For the text-containing cell, return its midpoint in (x, y) coordinate format. 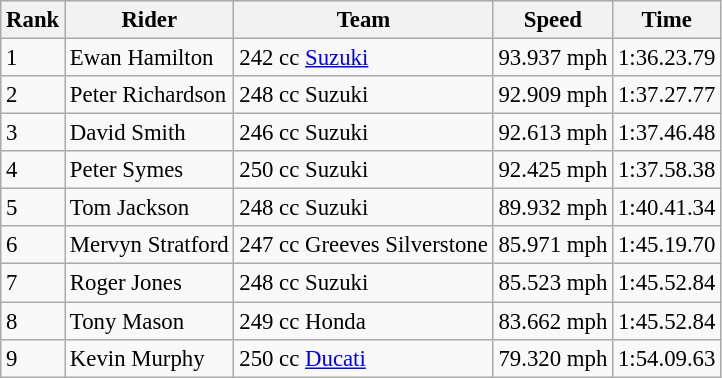
1:37.27.77 (667, 95)
1:36.23.79 (667, 58)
83.662 mph (552, 321)
250 cc Ducati (364, 358)
Tony Mason (150, 321)
4 (33, 170)
242 cc Suzuki (364, 58)
2 (33, 95)
92.613 mph (552, 133)
9 (33, 358)
7 (33, 283)
Roger Jones (150, 283)
Rider (150, 20)
Peter Symes (150, 170)
Time (667, 20)
David Smith (150, 133)
79.320 mph (552, 358)
Team (364, 20)
Kevin Murphy (150, 358)
Rank (33, 20)
Ewan Hamilton (150, 58)
1:45.19.70 (667, 245)
1 (33, 58)
249 cc Honda (364, 321)
85.523 mph (552, 283)
8 (33, 321)
Tom Jackson (150, 208)
92.909 mph (552, 95)
6 (33, 245)
246 cc Suzuki (364, 133)
1:37.46.48 (667, 133)
85.971 mph (552, 245)
1:37.58.38 (667, 170)
93.937 mph (552, 58)
89.932 mph (552, 208)
92.425 mph (552, 170)
5 (33, 208)
Speed (552, 20)
1:40.41.34 (667, 208)
Peter Richardson (150, 95)
1:54.09.63 (667, 358)
247 cc Greeves Silverstone (364, 245)
3 (33, 133)
250 cc Suzuki (364, 170)
Mervyn Stratford (150, 245)
